From the cell containing the given text, extract its center point as (X, Y) coordinate. 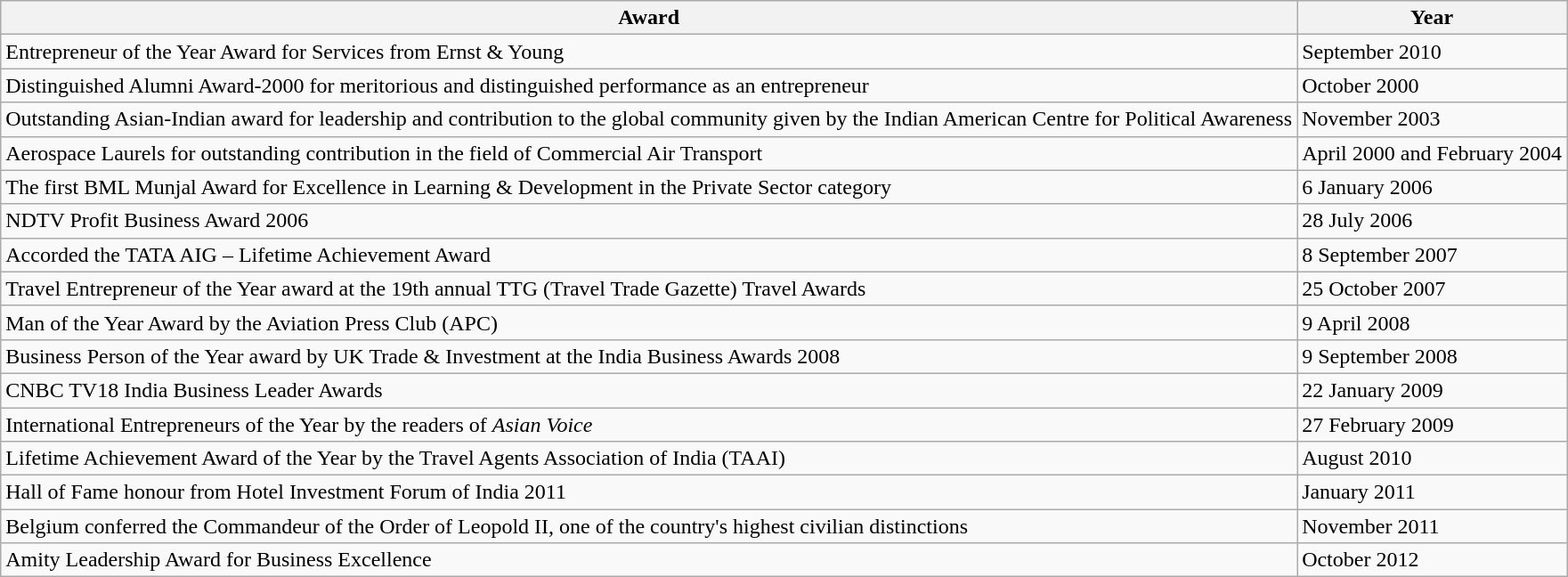
August 2010 (1432, 459)
9 September 2008 (1432, 356)
Entrepreneur of the Year Award for Services from Ernst & Young (649, 52)
November 2003 (1432, 119)
Distinguished Alumni Award-2000 for meritorious and distinguished performance as an entrepreneur (649, 85)
NDTV Profit Business Award 2006 (649, 221)
Lifetime Achievement Award of the Year by the Travel Agents Association of India (TAAI) (649, 459)
Travel Entrepreneur of the Year award at the 19th annual TTG (Travel Trade Gazette) Travel Awards (649, 288)
Outstanding Asian-Indian award for leadership and contribution to the global community given by the Indian American Centre for Political Awareness (649, 119)
International Entrepreneurs of the Year by the readers of Asian Voice (649, 425)
27 February 2009 (1432, 425)
8 September 2007 (1432, 255)
January 2011 (1432, 492)
Accorded the TATA AIG – Lifetime Achievement Award (649, 255)
Aerospace Laurels for outstanding contribution in the field of Commercial Air Transport (649, 153)
Amity Leadership Award for Business Excellence (649, 560)
Hall of Fame honour from Hotel Investment Forum of India 2011 (649, 492)
CNBC TV18 India Business Leader Awards (649, 390)
September 2010 (1432, 52)
November 2011 (1432, 526)
The first BML Munjal Award for Excellence in Learning & Development in the Private Sector category (649, 187)
25 October 2007 (1432, 288)
October 2000 (1432, 85)
April 2000 and February 2004 (1432, 153)
22 January 2009 (1432, 390)
28 July 2006 (1432, 221)
Belgium conferred the Commandeur of the Order of Leopold II, one of the country's highest civilian distinctions (649, 526)
6 January 2006 (1432, 187)
October 2012 (1432, 560)
Man of the Year Award by the Aviation Press Club (APC) (649, 322)
Award (649, 18)
Business Person of the Year award by UK Trade & Investment at the India Business Awards 2008 (649, 356)
Year (1432, 18)
9 April 2008 (1432, 322)
